For the text-containing cell, return its midpoint in [X, Y] coordinate format. 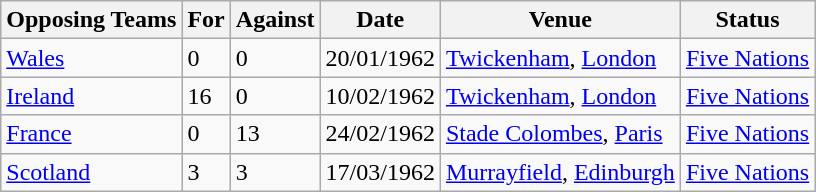
Date [380, 20]
Scotland [92, 172]
24/02/1962 [380, 134]
20/01/1962 [380, 58]
16 [206, 96]
10/02/1962 [380, 96]
France [92, 134]
Stade Colombes, Paris [560, 134]
Venue [560, 20]
For [206, 20]
13 [275, 134]
Murrayfield, Edinburgh [560, 172]
Ireland [92, 96]
Wales [92, 58]
Against [275, 20]
17/03/1962 [380, 172]
Opposing Teams [92, 20]
Status [747, 20]
